Find where the given text appears and provide that cell's center as [x, y] coordinate. 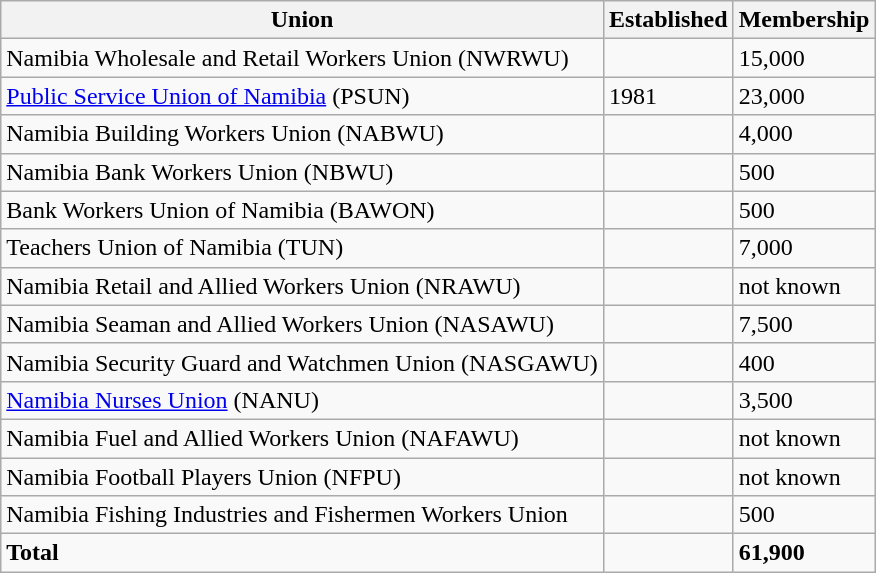
61,900 [804, 553]
23,000 [804, 96]
Namibia Retail and Allied Workers Union (NRAWU) [302, 286]
3,500 [804, 400]
7,000 [804, 248]
Namibia Seaman and Allied Workers Union (NASAWU) [302, 324]
Established [668, 20]
Teachers Union of Namibia (TUN) [302, 248]
Public Service Union of Namibia (PSUN) [302, 96]
Membership [804, 20]
400 [804, 362]
Namibia Fuel and Allied Workers Union (NAFAWU) [302, 438]
1981 [668, 96]
Namibia Security Guard and Watchmen Union (NASGAWU) [302, 362]
15,000 [804, 58]
Namibia Wholesale and Retail Workers Union (NWRWU) [302, 58]
7,500 [804, 324]
Namibia Building Workers Union (NABWU) [302, 134]
Bank Workers Union of Namibia (BAWON) [302, 210]
Total [302, 553]
Namibia Nurses Union (NANU) [302, 400]
Namibia Football Players Union (NFPU) [302, 477]
Union [302, 20]
Namibia Fishing Industries and Fishermen Workers Union [302, 515]
4,000 [804, 134]
Namibia Bank Workers Union (NBWU) [302, 172]
